Provide the (x, y) coordinate of the cell's center where the given text is located.  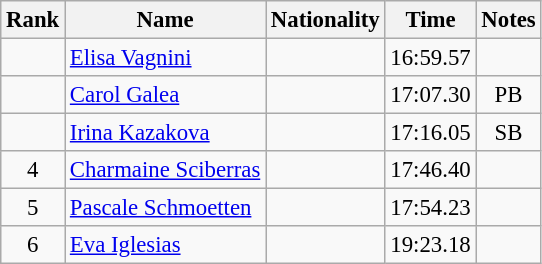
17:07.30 (430, 95)
SB (508, 133)
PB (508, 95)
17:46.40 (430, 170)
Time (430, 20)
Nationality (326, 20)
Carol Galea (166, 95)
19:23.18 (430, 245)
17:54.23 (430, 208)
Eva Iglesias (166, 245)
Name (166, 20)
Charmaine Sciberras (166, 170)
Elisa Vagnini (166, 58)
5 (33, 208)
Rank (33, 20)
Pascale Schmoetten (166, 208)
Irina Kazakova (166, 133)
4 (33, 170)
16:59.57 (430, 58)
17:16.05 (430, 133)
Notes (508, 20)
6 (33, 245)
